Extract the [x, y] coordinate from the center of the cell holding the provided text.  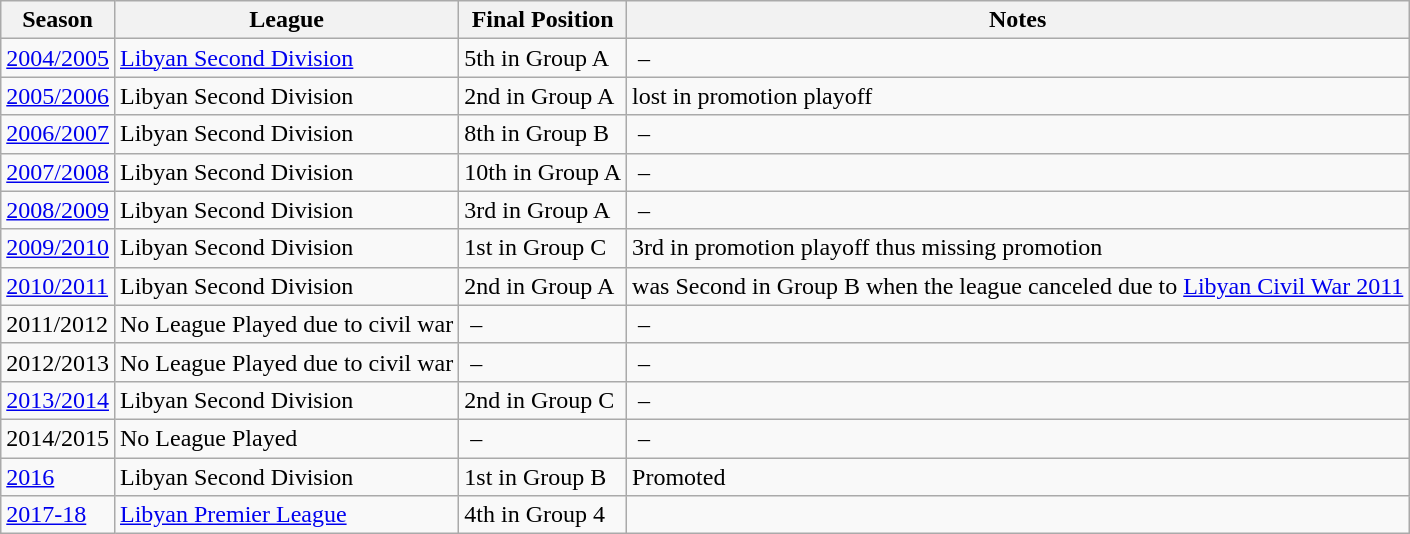
Notes [1018, 20]
Libyan Premier League [286, 515]
2008/2009 [58, 210]
1st in Group C [543, 248]
2nd in Group C [543, 400]
2007/2008 [58, 172]
Season [58, 20]
Promoted [1018, 477]
No League Played [286, 438]
2012/2013 [58, 362]
2005/2006 [58, 96]
2004/2005 [58, 58]
3rd in promotion playoff thus missing promotion [1018, 248]
Final Position [543, 20]
was Second in Group B when the league canceled due to Libyan Civil War 2011 [1018, 286]
2011/2012 [58, 324]
League [286, 20]
2009/2010 [58, 248]
3rd in Group A [543, 210]
2010/2011 [58, 286]
5th in Group A [543, 58]
8th in Group B [543, 134]
2013/2014 [58, 400]
2006/2007 [58, 134]
10th in Group A [543, 172]
2014/2015 [58, 438]
2017-18 [58, 515]
2016 [58, 477]
1st in Group B [543, 477]
lost in promotion playoff [1018, 96]
4th in Group 4 [543, 515]
